Search for the cell housing the specified text and yield its (X, Y) center coordinate. 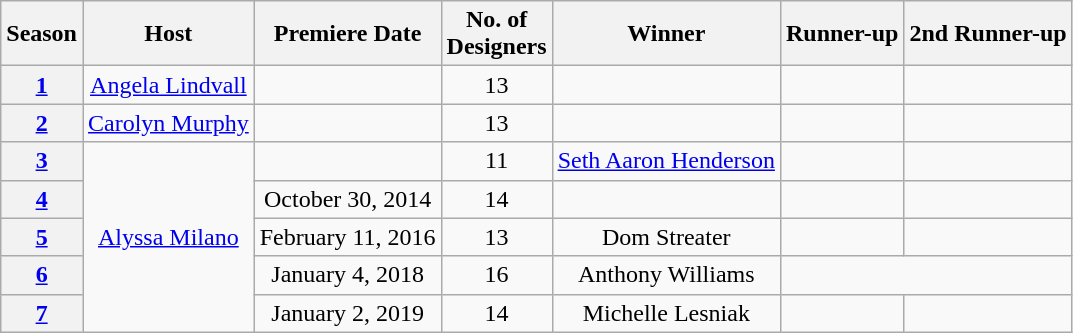
Winner (666, 34)
Angela Lindvall (168, 85)
Anthony Williams (666, 275)
Premiere Date (348, 34)
5 (42, 237)
No. ofDesigners (496, 34)
February 11, 2016 (348, 237)
1 (42, 85)
Seth Aaron Henderson (666, 161)
Season (42, 34)
4 (42, 199)
11 (496, 161)
Alyssa Milano (168, 237)
16 (496, 275)
October 30, 2014 (348, 199)
7 (42, 313)
Runner-up (842, 34)
Host (168, 34)
6 (42, 275)
Dom Streater (666, 237)
3 (42, 161)
January 4, 2018 (348, 275)
Michelle Lesniak (666, 313)
January 2, 2019 (348, 313)
2nd Runner-up (988, 34)
2 (42, 123)
Carolyn Murphy (168, 123)
